Determine the (x, y) coordinate at the center of the cell enclosing the given text.  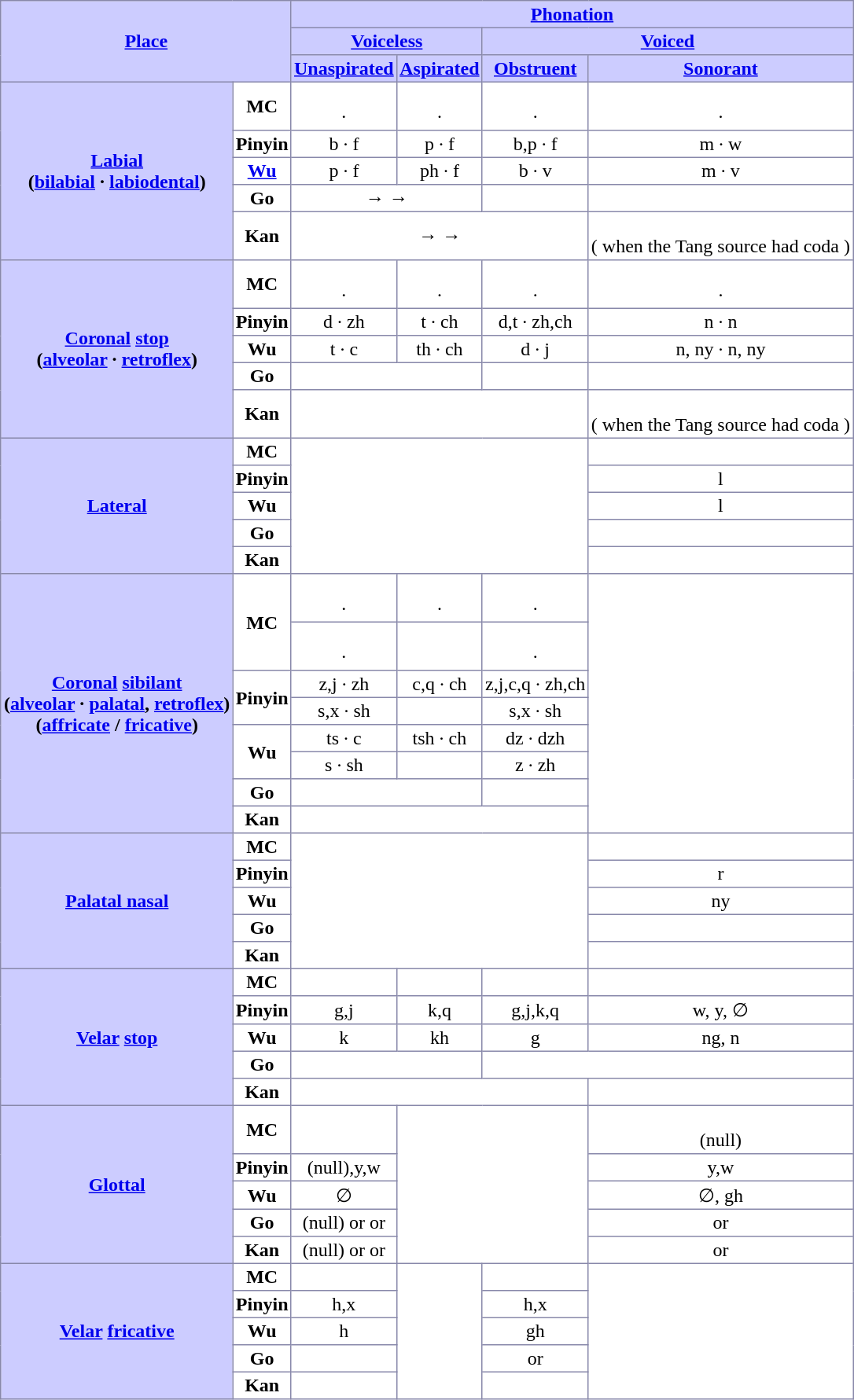
m · v (720, 171)
∅ (344, 1195)
dz · dzh (535, 738)
c,q · ch (439, 684)
tsh · ch (439, 738)
Sonorant (720, 68)
Labial(bilabial · labiodental) (116, 171)
gh (535, 1331)
b · f (344, 144)
th · ch (439, 349)
Voiceless (387, 41)
Lateral (116, 505)
w, y, ∅ (720, 1010)
Palatal nasal (116, 901)
d · j (535, 349)
d,t · zh,ch (535, 322)
(null),y,w (344, 1167)
d · zh (344, 322)
Voiced (667, 41)
∅, gh (720, 1195)
s · sh (344, 765)
ny (720, 901)
Velar stop (116, 1037)
b,p · f (535, 144)
z,j,c,q · zh,ch (535, 684)
(null) (720, 1130)
Coronal stop(alveolar · retroflex) (116, 349)
Place (146, 42)
kh (439, 1038)
m · w (720, 144)
z,j · zh (344, 684)
z · zh (535, 765)
n, ny · n, ny (720, 349)
t · c (344, 349)
h (344, 1331)
Velar fricative (116, 1331)
r (720, 873)
t · ch (439, 322)
ph · f (439, 171)
k,q (439, 1010)
ng, n (720, 1038)
y,w (720, 1167)
ts · c (344, 738)
n · n (720, 322)
g,j,k,q (535, 1010)
g (535, 1038)
Coronal sibilant(alveolar · palatal, retroflex)(affricate / fricative) (116, 704)
g,j (344, 1010)
Glottal (116, 1184)
Unaspirated (344, 68)
Aspirated (439, 68)
k (344, 1038)
Phonation (572, 14)
Obstruent (535, 68)
b · v (535, 171)
